Extract the (X, Y) coordinate from the center of the cell holding the provided text.  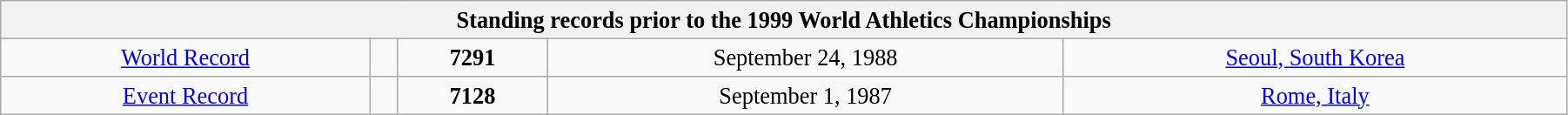
7291 (472, 57)
World Record (185, 57)
Seoul, South Korea (1315, 57)
Standing records prior to the 1999 World Athletics Championships (784, 19)
September 24, 1988 (806, 57)
Event Record (185, 95)
7128 (472, 95)
September 1, 1987 (806, 95)
Rome, Italy (1315, 95)
